Determine the [x, y] coordinate at the center of the cell enclosing the given text.  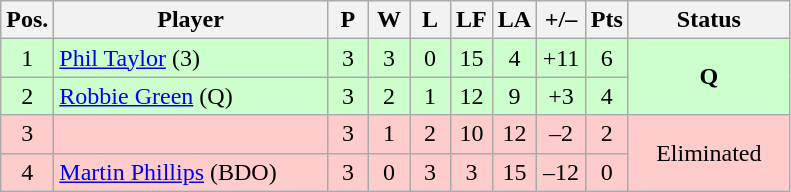
9 [514, 96]
–2 [562, 134]
Martin Phillips (BDO) [191, 172]
Pts [606, 20]
+11 [562, 58]
Phil Taylor (3) [191, 58]
LF [472, 20]
L [430, 20]
Player [191, 20]
Robbie Green (Q) [191, 96]
6 [606, 58]
Q [708, 77]
W [388, 20]
Pos. [28, 20]
+/– [562, 20]
Status [708, 20]
LA [514, 20]
Eliminated [708, 153]
+3 [562, 96]
10 [472, 134]
P [348, 20]
–12 [562, 172]
